Find where the given text appears and provide that cell's center as [X, Y] coordinate. 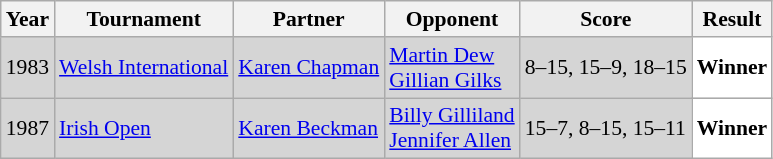
Tournament [144, 19]
1983 [28, 68]
Year [28, 19]
8–15, 15–9, 18–15 [606, 68]
Billy Gilliland Jennifer Allen [452, 128]
1987 [28, 128]
Welsh International [144, 68]
Score [606, 19]
Karen Beckman [308, 128]
15–7, 8–15, 15–11 [606, 128]
Result [732, 19]
Karen Chapman [308, 68]
Partner [308, 19]
Martin Dew Gillian Gilks [452, 68]
Irish Open [144, 128]
Opponent [452, 19]
